Return (x, y) of the center of cell containing provided text 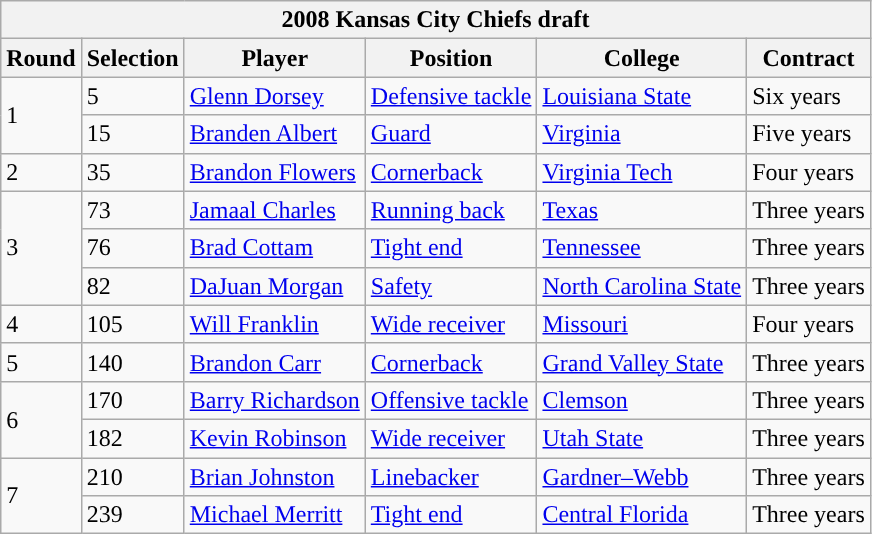
182 (132, 438)
35 (132, 172)
Brandon Flowers (274, 172)
Guard (451, 134)
Grand Valley State (642, 362)
Selection (132, 58)
Utah State (642, 438)
3 (41, 248)
7 (41, 496)
140 (132, 362)
Six years (809, 96)
Missouri (642, 324)
210 (132, 477)
Brandon Carr (274, 362)
Central Florida (642, 515)
Michael Merritt (274, 515)
15 (132, 134)
2 (41, 172)
College (642, 58)
Virginia Tech (642, 172)
Position (451, 58)
Barry Richardson (274, 400)
Virginia (642, 134)
1 (41, 115)
Kevin Robinson (274, 438)
Safety (451, 286)
Brian Johnston (274, 477)
Texas (642, 210)
Louisiana State (642, 96)
Branden Albert (274, 134)
76 (132, 248)
Contract (809, 58)
2008 Kansas City Chiefs draft (436, 20)
Player (274, 58)
Running back (451, 210)
239 (132, 515)
Will Franklin (274, 324)
Offensive tackle (451, 400)
Round (41, 58)
6 (41, 419)
Clemson (642, 400)
Brad Cottam (274, 248)
Defensive tackle (451, 96)
Linebacker (451, 477)
North Carolina State (642, 286)
DaJuan Morgan (274, 286)
170 (132, 400)
4 (41, 324)
82 (132, 286)
Glenn Dorsey (274, 96)
Five years (809, 134)
105 (132, 324)
Jamaal Charles (274, 210)
Tennessee (642, 248)
Gardner–Webb (642, 477)
73 (132, 210)
